Find where the given text appears and provide that cell's center as (x, y) coordinate. 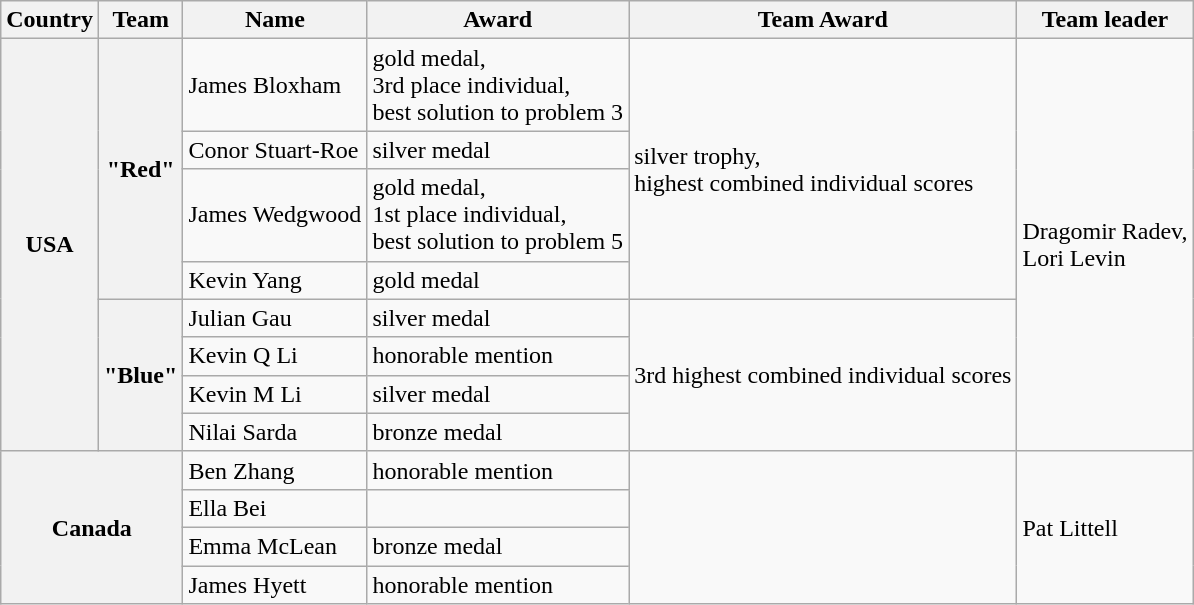
3rd highest combined individual scores (823, 375)
Team leader (1105, 20)
Julian Gau (275, 318)
Nilai Sarda (275, 432)
Pat Littell (1105, 527)
silver trophy,highest combined individual scores (823, 169)
Team (140, 20)
Dragomir Radev,Lori Levin (1105, 245)
Canada (92, 527)
Team Award (823, 20)
"Red" (140, 169)
Award (498, 20)
Conor Stuart-Roe (275, 150)
Name (275, 20)
James Hyett (275, 585)
USA (50, 245)
Ben Zhang (275, 470)
gold medal,3rd place individual,best solution to problem 3 (498, 85)
Kevin M Li (275, 394)
Emma McLean (275, 546)
James Wedgwood (275, 215)
Kevin Q Li (275, 356)
Country (50, 20)
gold medal (498, 280)
"Blue" (140, 375)
gold medal,1st place individual,best solution to problem 5 (498, 215)
Kevin Yang (275, 280)
James Bloxham (275, 85)
Ella Bei (275, 508)
